Return [X, Y] of the center of cell containing provided text 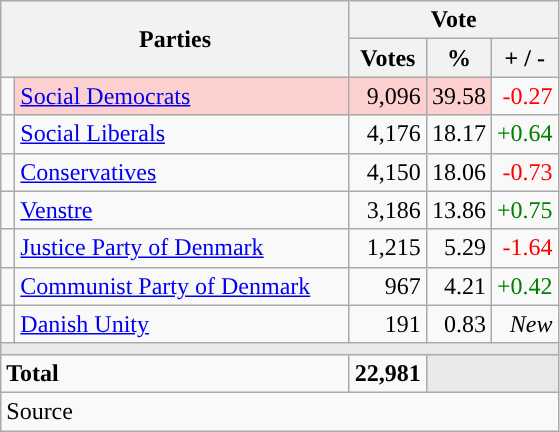
Parties [176, 39]
4.21 [458, 286]
Votes [388, 58]
+0.75 [524, 210]
Communist Party of Denmark [182, 286]
5.29 [458, 248]
39.58 [458, 96]
-0.27 [524, 96]
-1.64 [524, 248]
9,096 [388, 96]
+ / - [524, 58]
Justice Party of Denmark [182, 248]
4,176 [388, 134]
191 [388, 324]
-0.73 [524, 172]
+0.42 [524, 286]
Danish Unity [182, 324]
Social Democrats [182, 96]
Venstre [182, 210]
+0.64 [524, 134]
Social Liberals [182, 134]
New [524, 324]
18.17 [458, 134]
4,150 [388, 172]
% [458, 58]
Total [176, 373]
22,981 [388, 373]
13.86 [458, 210]
0.83 [458, 324]
18.06 [458, 172]
Conservatives [182, 172]
1,215 [388, 248]
Vote [454, 20]
967 [388, 286]
Source [280, 411]
3,186 [388, 210]
